Output the [X, Y] coordinate of the center of the cell containing the given text.  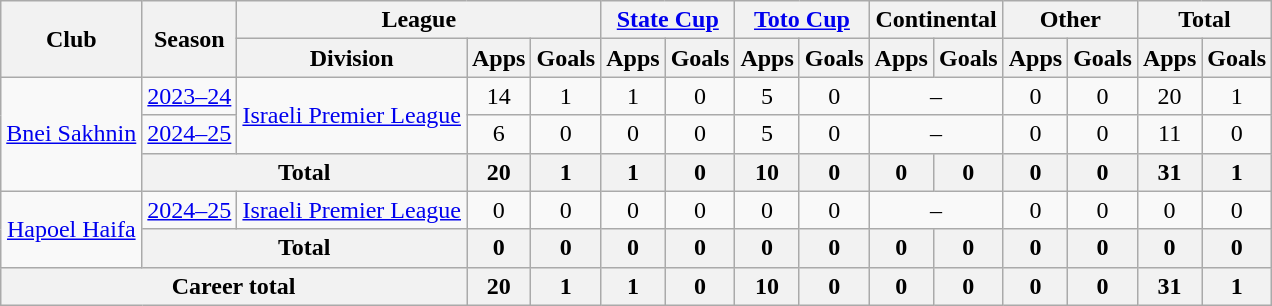
11 [1169, 134]
Continental [936, 20]
Hapoel Haifa [72, 229]
Season [190, 39]
2023–24 [190, 96]
League [419, 20]
Other [1070, 20]
Club [72, 39]
State Cup [668, 20]
6 [498, 134]
Division [352, 58]
Toto Cup [802, 20]
Career total [234, 286]
Bnei Sakhnin [72, 134]
14 [498, 96]
